Scan for the cell matching the given text and deliver its [x, y] coordinate at center. 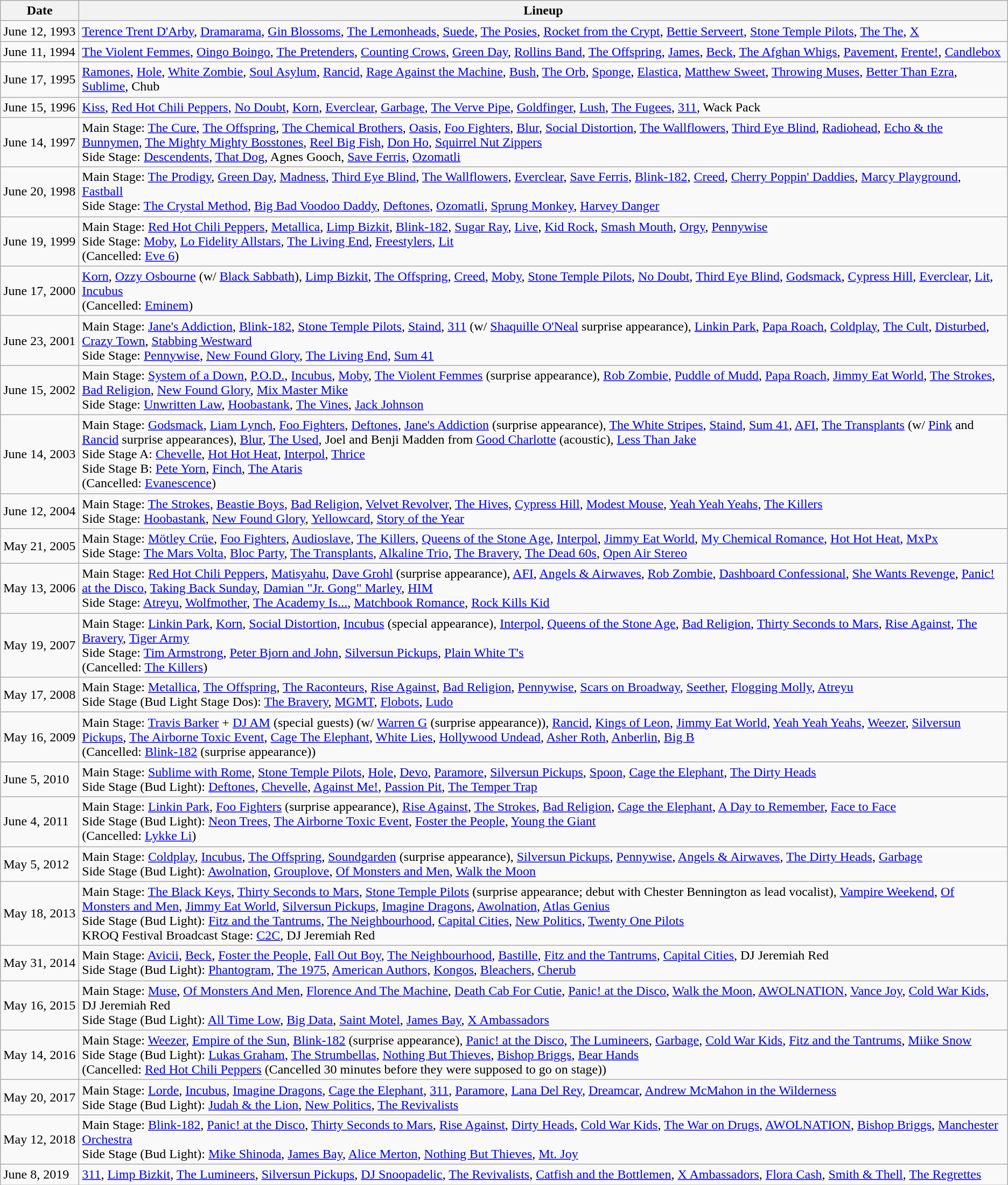
May 13, 2006 [40, 588]
June 20, 1998 [40, 192]
June 19, 1999 [40, 241]
May 16, 2009 [40, 737]
June 5, 2010 [40, 780]
May 16, 2015 [40, 1005]
June 14, 1997 [40, 142]
June 8, 2019 [40, 1174]
May 19, 2007 [40, 645]
June 14, 2003 [40, 454]
May 17, 2008 [40, 695]
May 21, 2005 [40, 546]
May 5, 2012 [40, 864]
June 4, 2011 [40, 822]
May 14, 2016 [40, 1055]
June 12, 2004 [40, 510]
June 17, 1995 [40, 80]
May 18, 2013 [40, 913]
June 17, 2000 [40, 291]
May 12, 2018 [40, 1139]
June 15, 2002 [40, 390]
June 15, 1996 [40, 107]
Date [40, 11]
June 12, 1993 [40, 31]
June 11, 1994 [40, 52]
June 23, 2001 [40, 340]
May 20, 2017 [40, 1097]
Kiss, Red Hot Chili Peppers, No Doubt, Korn, Everclear, Garbage, The Verve Pipe, Goldfinger, Lush, The Fugees, 311, Wack Pack [543, 107]
Lineup [543, 11]
May 31, 2014 [40, 963]
